Locate the cell with the specified text and output its (x, y) center coordinate. 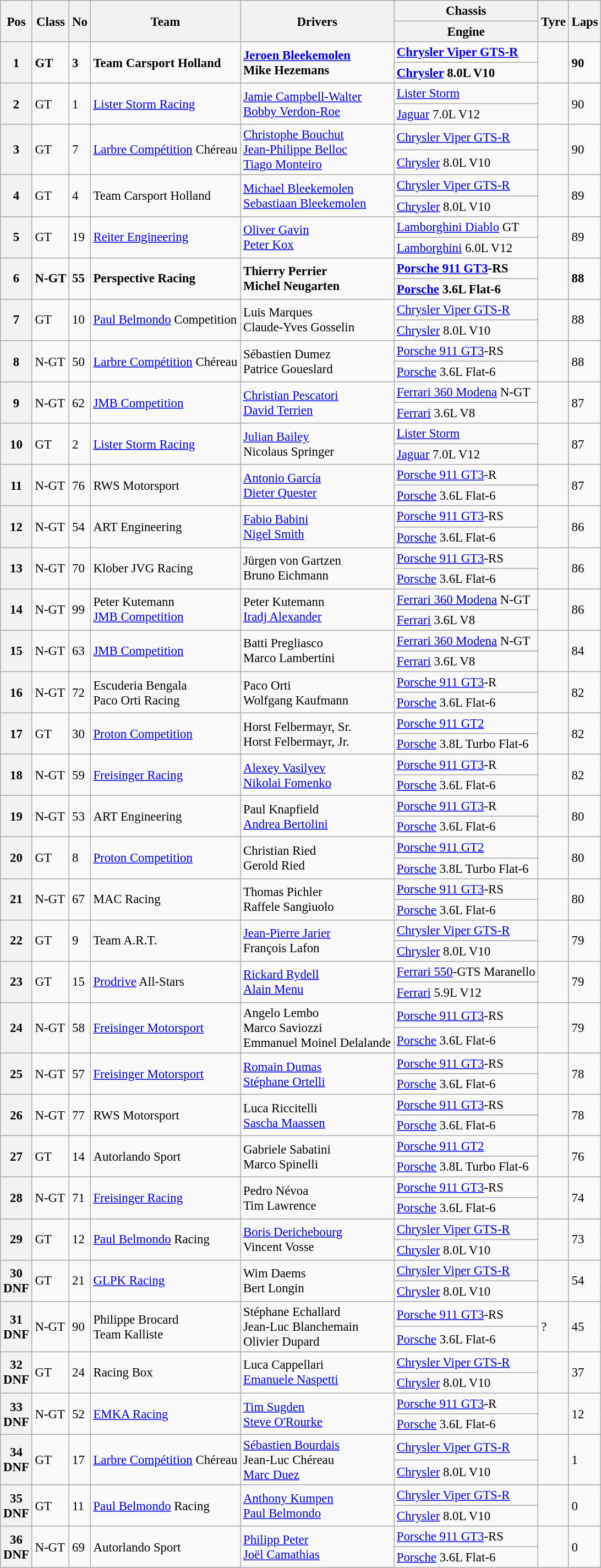
70 (80, 568)
58 (80, 1028)
Peter Kutemann Iradj Alexander (317, 610)
53 (80, 817)
EMKA Racing (165, 1413)
Jean-Pierre Jarier François Lafon (317, 940)
Christian Pescatori David Terrien (317, 403)
26 (17, 1115)
Jeroen Bleekemolen Mike Hezemans (317, 63)
Escuderia Bengala Paco Orti Racing (165, 692)
62 (80, 403)
22 (17, 940)
55 (80, 278)
77 (80, 1115)
Angelo Lembo Marco Saviozzi Emmanuel Moinel Delalande (317, 1028)
72 (80, 692)
20 (17, 857)
Rickard Rydell Alain Menu (317, 982)
GLPK Racing (165, 1280)
57 (80, 1073)
23 (17, 982)
37 (584, 1373)
Team (165, 21)
Horst Felbermayr, Sr. Horst Felbermayr, Jr. (317, 734)
Antonio García Dieter Quester (317, 485)
Christian Ried Gerold Ried (317, 857)
71 (80, 1198)
Michael Bleekemolen Sebastiaan Bleekemolen (317, 196)
Thomas Pichler Raffele Sangiuolo (317, 899)
Team A.R.T. (165, 940)
Sébastien Dumez Patrice Goueslard (317, 361)
Pedro Névoa Tim Lawrence (317, 1198)
Christophe Bouchut Jean-Philippe Belloc Tiago Monteiro (317, 150)
27 (17, 1157)
Thierry Perrier Michel Neugarten (317, 278)
36DNF (17, 1547)
Jürgen von Gartzen Bruno Eichmann (317, 568)
Paul Belmondo Competition (165, 320)
Tyre (554, 21)
32DNF (17, 1373)
MAC Racing (165, 899)
Luca Riccitelli Sascha Maassen (317, 1115)
Anthony Kumpen Paul Belmondo (317, 1506)
Chassis (466, 11)
Luca Cappellari Emanuele Naspetti (317, 1373)
Alexey Vasilyev Nikolai Fomenko (317, 775)
Laps (584, 21)
Luis Marques Claude-Yves Gosselin (317, 320)
Tim Sugden Steve O'Rourke (317, 1413)
Romain Dumas Stéphane Ortelli (317, 1073)
Jamie Campbell-Walter Bobby Verdon-Roe (317, 103)
Klober JVG Racing (165, 568)
45 (584, 1327)
Drivers (317, 21)
33DNF (17, 1413)
Sébastien Bourdais Jean-Luc Chéreau Marc Duez (317, 1460)
28 (17, 1198)
Lamborghini Diablo GT (466, 227)
Prodrive All-Stars (165, 982)
73 (584, 1239)
Pos (17, 21)
Stéphane Echallard Jean-Luc Blanchemain Olivier Dupard (317, 1327)
Oliver Gavin Peter Kox (317, 237)
Reiter Engineering (165, 237)
50 (80, 361)
Class (51, 21)
Peter Kutemann JMB Competition (165, 610)
Gabriele Sabatini Marco Spinelli (317, 1157)
6 (17, 278)
31DNF (17, 1327)
Paco Orti Wolfgang Kaufmann (317, 692)
13 (17, 568)
Wim Daems Bert Longin (317, 1280)
69 (80, 1547)
18 (17, 775)
74 (584, 1198)
? (554, 1327)
Batti Pregliasco Marco Lambertini (317, 651)
16 (17, 692)
63 (80, 651)
29 (17, 1239)
Lamborghini 6.0L V12 (466, 248)
59 (80, 775)
Paul Knapfield Andrea Bertolini (317, 817)
Philipp Peter Joël Camathias (317, 1547)
Engine (466, 32)
30 (80, 734)
Julian Bailey Nicolaus Springer (317, 444)
5 (17, 237)
Philippe Brocard Team Kalliste (165, 1327)
99 (80, 610)
Racing Box (165, 1373)
Boris Derichebourg Vincent Vosse (317, 1239)
Fabio Babini Nigel Smith (317, 527)
25 (17, 1073)
30DNF (17, 1280)
34DNF (17, 1460)
Ferrari 550-GTS Maranello (466, 972)
Perspective Racing (165, 278)
84 (584, 651)
35DNF (17, 1506)
No (80, 21)
52 (80, 1413)
67 (80, 899)
Ferrari 5.9L V12 (466, 992)
